Locate the cell with the specified text and output its (x, y) center coordinate. 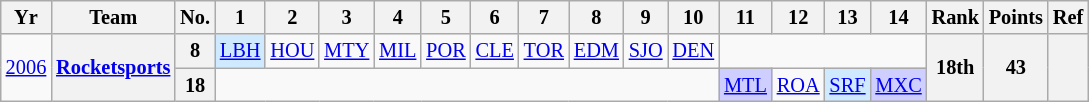
2006 (26, 68)
7 (544, 17)
1 (240, 17)
No. (195, 17)
Team (113, 17)
5 (446, 17)
MTL (746, 85)
DEN (694, 51)
TOR (544, 51)
18 (195, 85)
12 (798, 17)
MIL (398, 51)
LBH (240, 51)
Points (1016, 17)
2 (292, 17)
SJO (646, 51)
SRF (848, 85)
CLE (495, 51)
4 (398, 17)
MTY (346, 51)
43 (1016, 68)
HOU (292, 51)
11 (746, 17)
ROA (798, 85)
10 (694, 17)
EDM (596, 51)
Rank (956, 17)
Ref (1068, 17)
6 (495, 17)
Yr (26, 17)
3 (346, 17)
9 (646, 17)
MXC (898, 85)
13 (848, 17)
14 (898, 17)
Rocketsports (113, 68)
POR (446, 51)
18th (956, 68)
